Return [X, Y] of the center of cell containing provided text 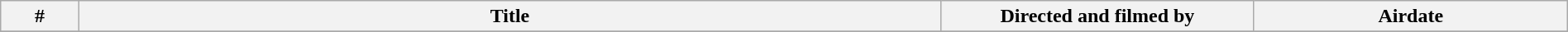
Airdate [1411, 16]
Title [509, 16]
# [40, 16]
Directed and filmed by [1097, 16]
